Provide the (X, Y) coordinate of the cell's center where the given text is located.  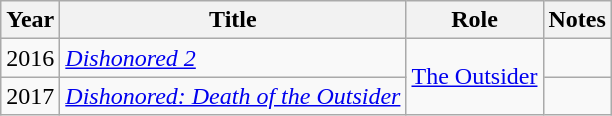
Dishonored: Death of the Outsider (233, 96)
Title (233, 20)
Dishonored 2 (233, 58)
Year (30, 20)
2016 (30, 58)
The Outsider (474, 77)
Role (474, 20)
2017 (30, 96)
Notes (577, 20)
